Scan for the cell matching the given text and deliver its (x, y) coordinate at center. 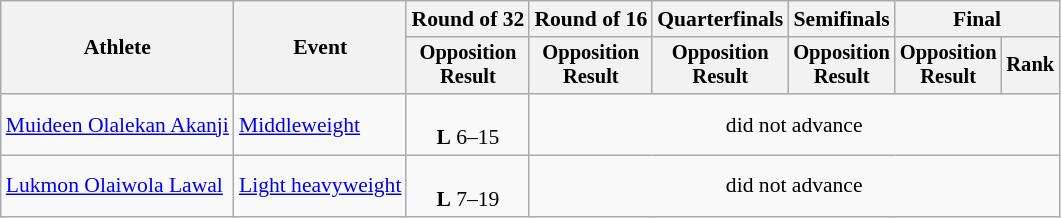
Athlete (118, 48)
Round of 32 (468, 19)
Rank (1030, 66)
Middleweight (320, 124)
Final (977, 19)
Lukmon Olaiwola Lawal (118, 186)
Round of 16 (590, 19)
Light heavyweight (320, 186)
Semifinals (842, 19)
Muideen Olalekan Akanji (118, 124)
L 7–19 (468, 186)
L 6–15 (468, 124)
Event (320, 48)
Quarterfinals (720, 19)
